Find where the given text appears and provide that cell's center as [X, Y] coordinate. 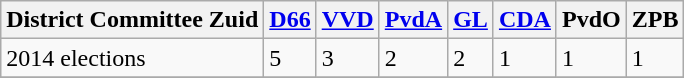
ZPB [655, 20]
5 [290, 58]
PvdA [413, 20]
D66 [290, 20]
District Committee Zuid [132, 20]
PvdO [591, 20]
3 [348, 58]
GL [471, 20]
2014 elections [132, 58]
VVD [348, 20]
CDA [524, 20]
